Find where the given text appears and provide that cell's center as [x, y] coordinate. 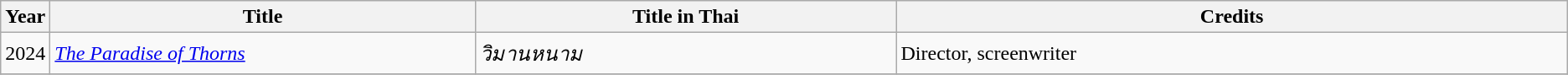
Title [263, 17]
Credits [1231, 17]
Title in Thai [685, 17]
2024 [25, 54]
วิมานหนาม [685, 54]
The Paradise of Thorns [263, 54]
Director, screenwriter [1231, 54]
Year [25, 17]
